Capture the cell that displays the provided text and extract its [x, y] central coordinate. 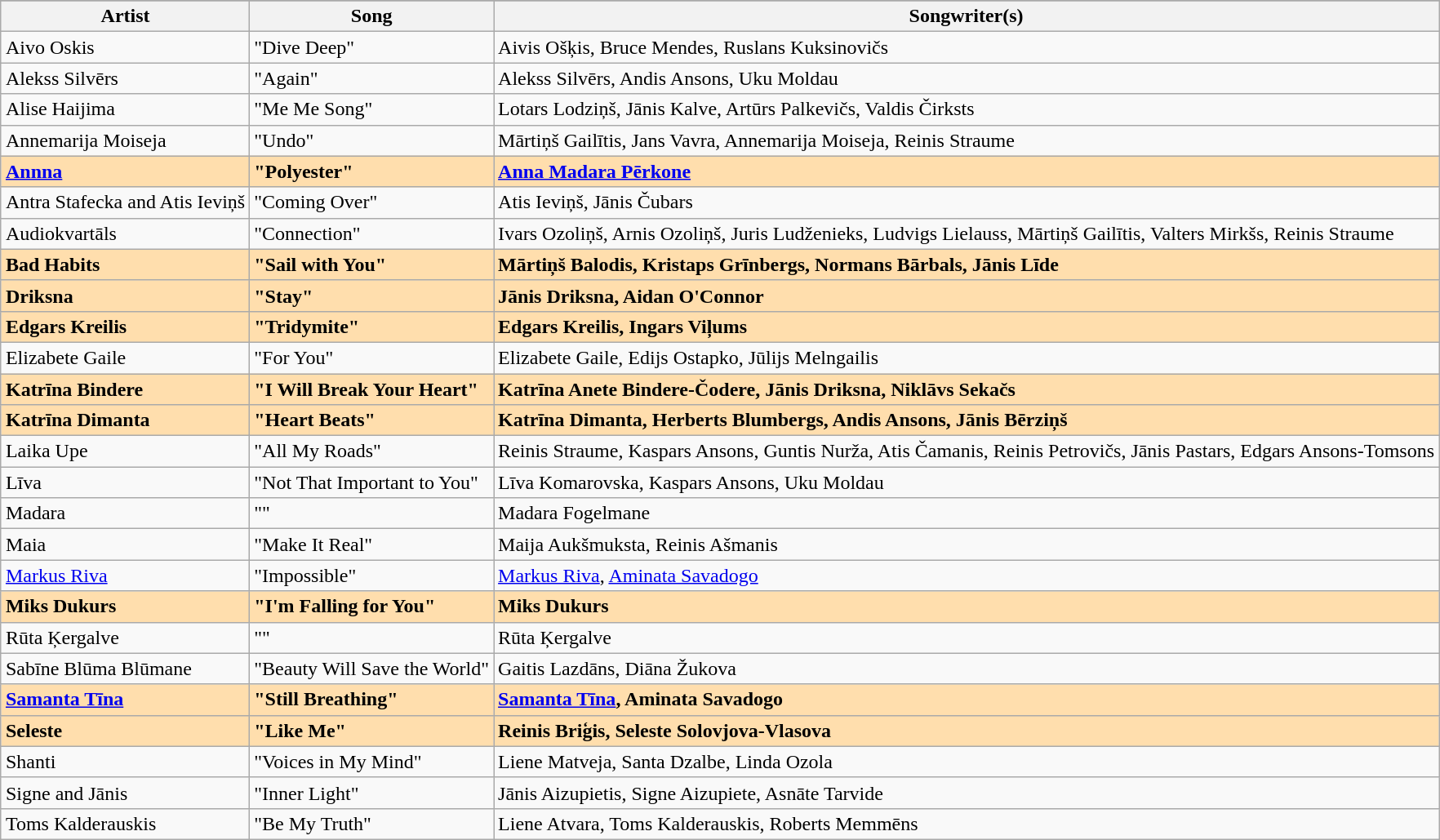
"Inner Light" [372, 793]
Līva Komarovska, Kaspars Ansons, Uku Moldau [967, 482]
Alekss Silvērs, Andis Ansons, Uku Moldau [967, 78]
Līva [125, 482]
Songwriter(s) [967, 16]
Seleste [125, 731]
Maija Aukšmuksta, Reinis Ašmanis [967, 544]
Laika Upe [125, 451]
"Connection" [372, 233]
"I'm Falling for You" [372, 607]
Liene Atvara, Toms Kalderauskis, Roberts Memmēns [967, 824]
"For You" [372, 358]
Atis Ieviņš, Jānis Čubars [967, 202]
Elizabete Gaile [125, 358]
"Stay" [372, 296]
"Again" [372, 78]
Bad Habits [125, 264]
Alekss Silvērs [125, 78]
Edgars Kreilis, Ingars Viļums [967, 327]
"Undo" [372, 140]
Jānis Driksna, Aidan O'Connor [967, 296]
Markus Riva, Aminata Savadogo [967, 576]
"Like Me" [372, 731]
"Sail with You" [372, 264]
Ivars Ozoliņš, Arnis Ozoliņš, Juris Ludženieks, Ludvigs Lielauss, Mārtiņš Gailītis, Valters Mirkšs, Reinis Straume [967, 233]
Liene Matveja, Santa Dzalbe, Linda Ozola [967, 762]
Aivis Ošķis, Bruce Mendes, Ruslans Kuksinovičs [967, 47]
"Tridymite" [372, 327]
"Impossible" [372, 576]
Annna [125, 171]
Samanta Tīna [125, 700]
Samanta Tīna, Aminata Savadogo [967, 700]
"Dive Deep" [372, 47]
Audiokvartāls [125, 233]
Markus Riva [125, 576]
"Be My Truth" [372, 824]
Annemarija Moiseja [125, 140]
Reinis Straume, Kaspars Ansons, Guntis Nurža, Atis Čamanis, Reinis Petrovičs, Jānis Pastars, Edgars Ansons-Tomsons [967, 451]
Aivo Oskis [125, 47]
"Voices in My Mind" [372, 762]
Alise Haijima [125, 109]
"Heart Beats" [372, 420]
Katrīna Dimanta, Herberts Blumbergs, Andis Ansons, Jānis Bērziņš [967, 420]
"Me Me Song" [372, 109]
Katrīna Dimanta [125, 420]
Mārtiņš Gailītis, Jans Vavra, Annemarija Moiseja, Reinis Straume [967, 140]
"Not That Important to You" [372, 482]
Shanti [125, 762]
Reinis Briģis, Seleste Solovjova-Vlasova [967, 731]
Madara [125, 513]
"Beauty Will Save the World" [372, 669]
Elizabete Gaile, Edijs Ostapko, Jūlijs Melngailis [967, 358]
Jānis Aizupietis, Signe Aizupiete, Asnāte Tarvide [967, 793]
Antra Stafecka and Atis Ieviņš [125, 202]
Mārtiņš Balodis, Kristaps Grīnbergs, Normans Bārbals, Jānis Līde [967, 264]
"Polyester" [372, 171]
Gaitis Lazdāns, Diāna Žukova [967, 669]
"All My Roads" [372, 451]
Artist [125, 16]
Katrīna Bindere [125, 389]
Driksna [125, 296]
"Still Breathing" [372, 700]
Signe and Jānis [125, 793]
Edgars Kreilis [125, 327]
Song [372, 16]
"Coming Over" [372, 202]
Toms Kalderauskis [125, 824]
Katrīna Anete Bindere-Čodere, Jānis Driksna, Niklāvs Sekačs [967, 389]
Lotars Lodziņš, Jānis Kalve, Artūrs Palkevičs, Valdis Čirksts [967, 109]
"Make It Real" [372, 544]
Maia [125, 544]
Sabīne Blūma Blūmane [125, 669]
Anna Madara Pērkone [967, 171]
"I Will Break Your Heart" [372, 389]
Madara Fogelmane [967, 513]
